Capture the cell that displays the provided text and extract its [x, y] central coordinate. 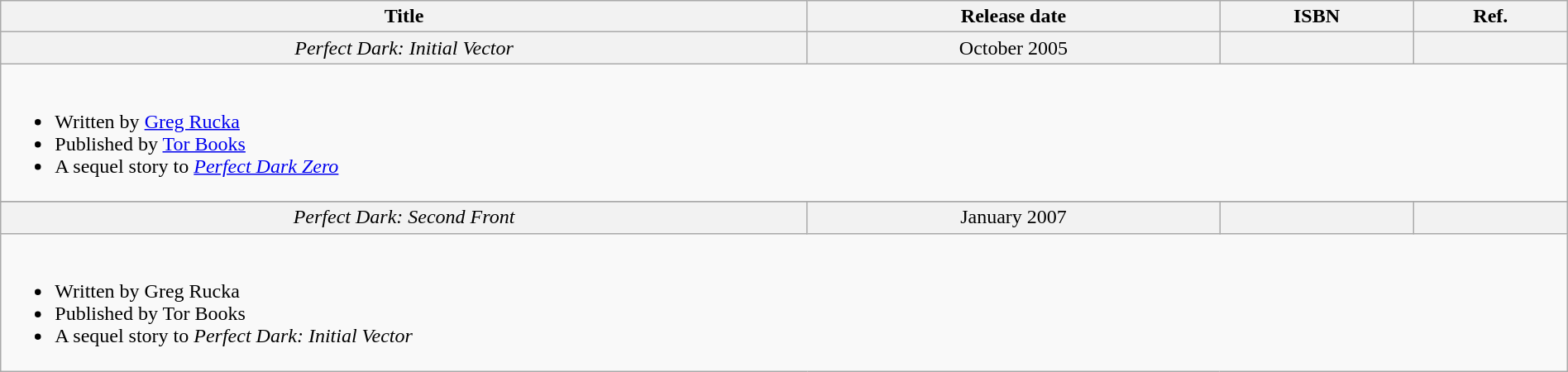
Ref. [1490, 17]
Perfect Dark: Initial Vector [404, 48]
October 2005 [1013, 48]
Written by Greg RuckaPublished by Tor BooksA sequel story to Perfect Dark Zero [784, 132]
ISBN [1317, 17]
Release date [1013, 17]
January 2007 [1013, 217]
Title [404, 17]
Written by Greg RuckaPublished by Tor BooksA sequel story to Perfect Dark: Initial Vector [784, 303]
Perfect Dark: Second Front [404, 217]
